Determine the (X, Y) coordinate at the center of the cell enclosing the given text.  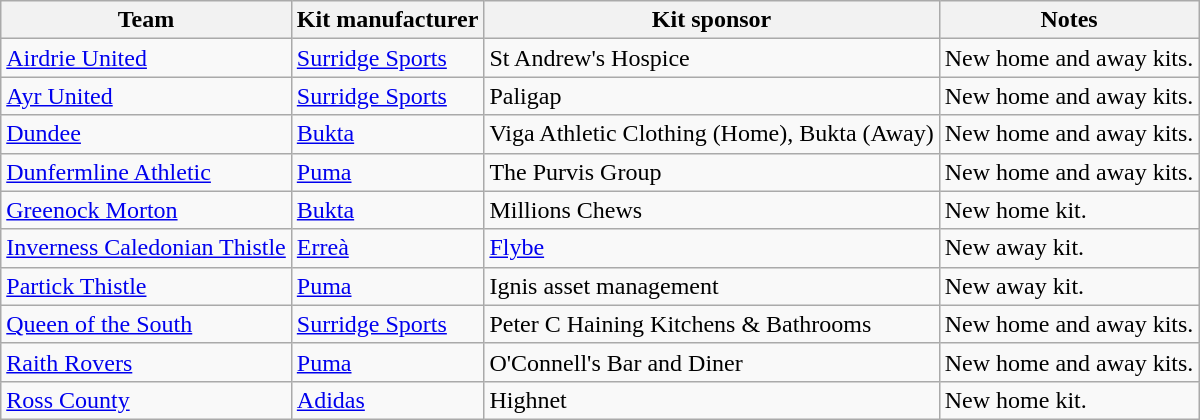
Millions Chews (712, 210)
Viga Athletic Clothing (Home), Bukta (Away) (712, 134)
Ignis asset management (712, 286)
The Purvis Group (712, 172)
O'Connell's Bar and Diner (712, 362)
Notes (1069, 20)
Adidas (388, 400)
Queen of the South (146, 324)
Airdrie United (146, 58)
Ross County (146, 400)
Peter C Haining Kitchens & Bathrooms (712, 324)
Partick Thistle (146, 286)
Inverness Caledonian Thistle (146, 248)
Raith Rovers (146, 362)
Ayr United (146, 96)
Flybe (712, 248)
Team (146, 20)
Highnet (712, 400)
Kit sponsor (712, 20)
Kit manufacturer (388, 20)
Erreà (388, 248)
Dunfermline Athletic (146, 172)
Paligap (712, 96)
St Andrew's Hospice (712, 58)
Dundee (146, 134)
Greenock Morton (146, 210)
